From the cell containing the given text, extract its center point as [x, y] coordinate. 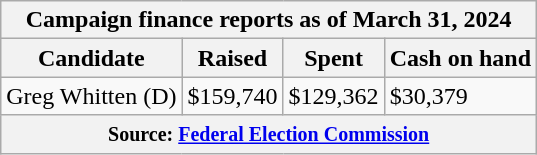
$30,379 [460, 96]
$159,740 [232, 96]
Greg Whitten (D) [92, 96]
Source: Federal Election Commission [269, 134]
Candidate [92, 58]
Raised [232, 58]
Spent [334, 58]
Campaign finance reports as of March 31, 2024 [269, 20]
$129,362 [334, 96]
Cash on hand [460, 58]
